Identify which cell holds the provided text, then report its (x, y) central coordinate. 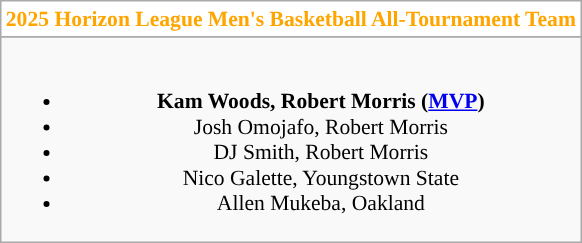
Kam Woods, Robert Morris (MVP)Josh Omojafo, Robert MorrisDJ Smith, Robert MorrisNico Galette, Youngstown StateAllen Mukeba, Oakland (291, 140)
2025 Horizon League Men's Basketball All-Tournament Team (291, 19)
